Capture the cell that displays the provided text and extract its [x, y] central coordinate. 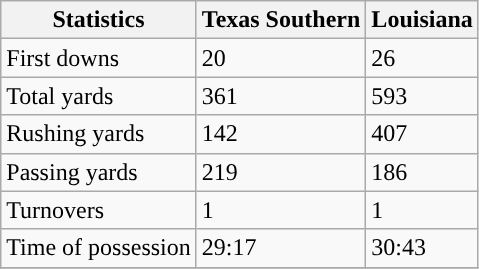
186 [422, 172]
593 [422, 96]
Statistics [99, 20]
Turnovers [99, 210]
Passing yards [99, 172]
29:17 [281, 248]
142 [281, 134]
30:43 [422, 248]
First downs [99, 58]
Louisiana [422, 20]
Time of possession [99, 248]
20 [281, 58]
Rushing yards [99, 134]
219 [281, 172]
26 [422, 58]
407 [422, 134]
361 [281, 96]
Total yards [99, 96]
Texas Southern [281, 20]
